Return the [x, y] coordinate for the center point of the cell that contains the specified text.  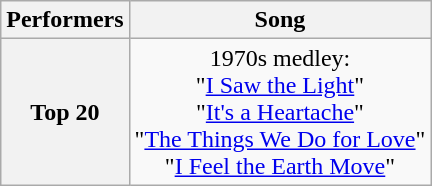
Top 20 [65, 112]
Song [280, 20]
Performers [65, 20]
1970s medley:"I Saw the Light""It's a Heartache""The Things We Do for Love""I Feel the Earth Move" [280, 112]
